Identify which cell holds the provided text, then report its [X, Y] central coordinate. 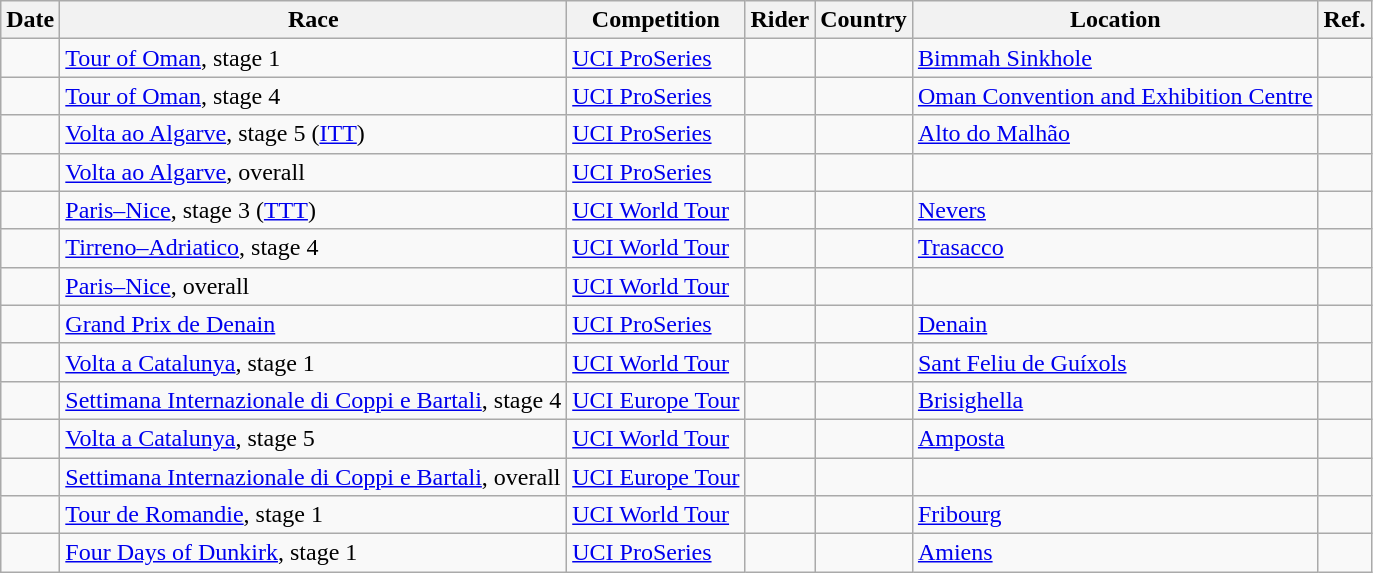
Volta a Catalunya, stage 1 [314, 362]
Ref. [1344, 20]
Rider [780, 20]
Date [30, 20]
Paris–Nice, overall [314, 286]
Amposta [1115, 438]
Oman Convention and Exhibition Centre [1115, 96]
Competition [656, 20]
Grand Prix de Denain [314, 324]
Tour of Oman, stage 4 [314, 96]
Volta ao Algarve, stage 5 (ITT) [314, 134]
Alto do Malhão [1115, 134]
Trasacco [1115, 248]
Nevers [1115, 210]
Tour of Oman, stage 1 [314, 58]
Paris–Nice, stage 3 (TTT) [314, 210]
Volta ao Algarve, overall [314, 172]
Brisighella [1115, 400]
Sant Feliu de Guíxols [1115, 362]
Tirreno–Adriatico, stage 4 [314, 248]
Country [864, 20]
Tour de Romandie, stage 1 [314, 515]
Settimana Internazionale di Coppi e Bartali, stage 4 [314, 400]
Denain [1115, 324]
Location [1115, 20]
Bimmah Sinkhole [1115, 58]
Fribourg [1115, 515]
Four Days of Dunkirk, stage 1 [314, 553]
Volta a Catalunya, stage 5 [314, 438]
Settimana Internazionale di Coppi e Bartali, overall [314, 477]
Race [314, 20]
Amiens [1115, 553]
